Pinpoint the cell where the given text exists, returning its (X, Y) midpoint coordinate. 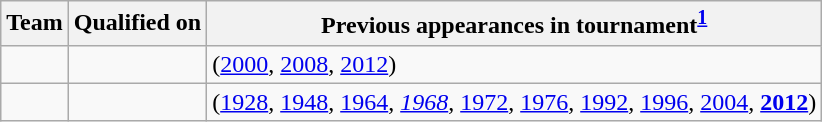
(1928, 1948, 1964, 1968, 1972, 1976, 1992, 1996, 2004, 2012) (514, 102)
Qualified on (137, 24)
Previous appearances in tournament1 (514, 24)
(2000, 2008, 2012) (514, 64)
Team (35, 24)
